Search for the cell housing the specified text and yield its (x, y) center coordinate. 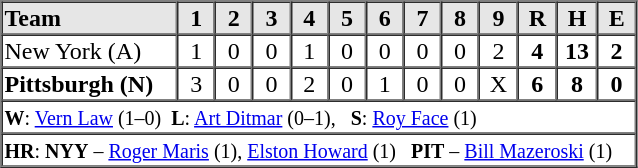
X (498, 84)
7 (423, 18)
9 (498, 18)
Pittsburgh (N) (90, 84)
R (538, 18)
W: Vern Law (1–0) L: Art Ditmar (0–1), S: Roy Face (1) (319, 116)
E (616, 18)
New York (A) (90, 50)
H (577, 18)
5 (347, 18)
HR: NYY – Roger Maris (1), Elston Howard (1) PIT – Bill Mazeroski (1) (319, 150)
Team (90, 18)
13 (577, 50)
